Return the [x, y] coordinate for the center point of the cell that contains the specified text.  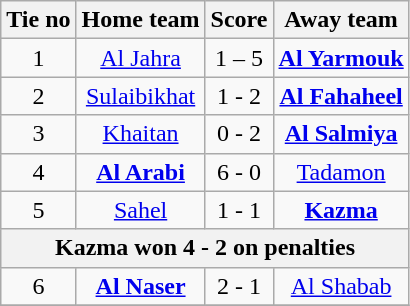
1 - 1 [239, 210]
Al Shabab [341, 286]
4 [38, 172]
1 [38, 58]
1 – 5 [239, 58]
0 - 2 [239, 134]
Al Yarmouk [341, 58]
Al Fahaheel [341, 96]
Score [239, 20]
Sahel [140, 210]
Away team [341, 20]
2 [38, 96]
6 [38, 286]
Home team [140, 20]
Kazma won 4 - 2 on penalties [205, 248]
Tadamon [341, 172]
2 - 1 [239, 286]
1 - 2 [239, 96]
Al Jahra [140, 58]
6 - 0 [239, 172]
Al Naser [140, 286]
Sulaibikhat [140, 96]
Kazma [341, 210]
5 [38, 210]
3 [38, 134]
Al Salmiya [341, 134]
Khaitan [140, 134]
Tie no [38, 20]
Al Arabi [140, 172]
